Detect which cell encompasses the target text, then output its (X, Y) center coordinate. 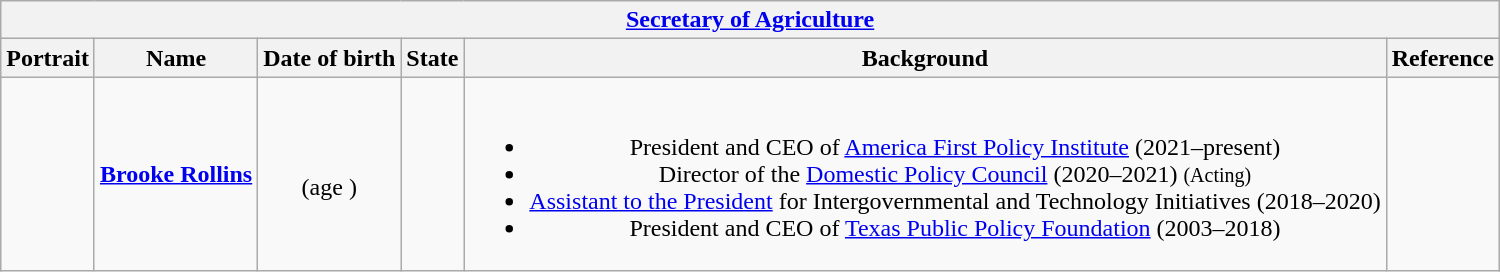
Background (925, 58)
(age ) (330, 174)
Secretary of Agriculture (750, 20)
State (432, 58)
Date of birth (330, 58)
Brooke Rollins (176, 174)
Name (176, 58)
Portrait (48, 58)
Reference (1442, 58)
